Provide the (X, Y) coordinate of the cell's center where the given text is located.  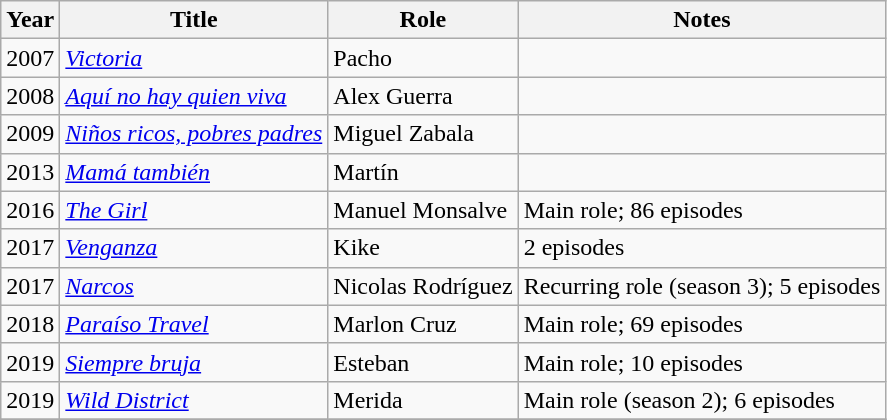
2007 (30, 58)
Main role (season 2); 6 episodes (702, 400)
Alex Guerra (423, 96)
Main role; 86 episodes (702, 210)
Martín (423, 172)
Title (194, 20)
Pacho (423, 58)
Marlon Cruz (423, 324)
Main role; 69 episodes (702, 324)
Main role; 10 episodes (702, 362)
Paraíso Travel (194, 324)
Narcos (194, 286)
Venganza (194, 248)
Kike (423, 248)
2016 (30, 210)
Victoria (194, 58)
The Girl (194, 210)
Manuel Monsalve (423, 210)
Year (30, 20)
Esteban (423, 362)
2009 (30, 134)
2008 (30, 96)
2018 (30, 324)
Siempre bruja (194, 362)
2 episodes (702, 248)
Nicolas Rodríguez (423, 286)
Aquí no hay quien viva (194, 96)
Recurring role (season 3); 5 episodes (702, 286)
Merida (423, 400)
Mamá también (194, 172)
Wild District (194, 400)
Notes (702, 20)
2013 (30, 172)
Niños ricos, pobres padres (194, 134)
Role (423, 20)
Miguel Zabala (423, 134)
